Scan for the cell matching the given text and deliver its (X, Y) coordinate at center. 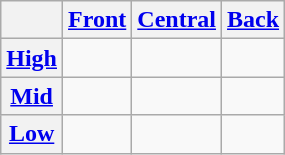
Mid (32, 96)
Back (254, 20)
Central (177, 20)
Front (98, 20)
High (32, 58)
Low (32, 134)
